Locate the cell with the specified text and output its [x, y] center coordinate. 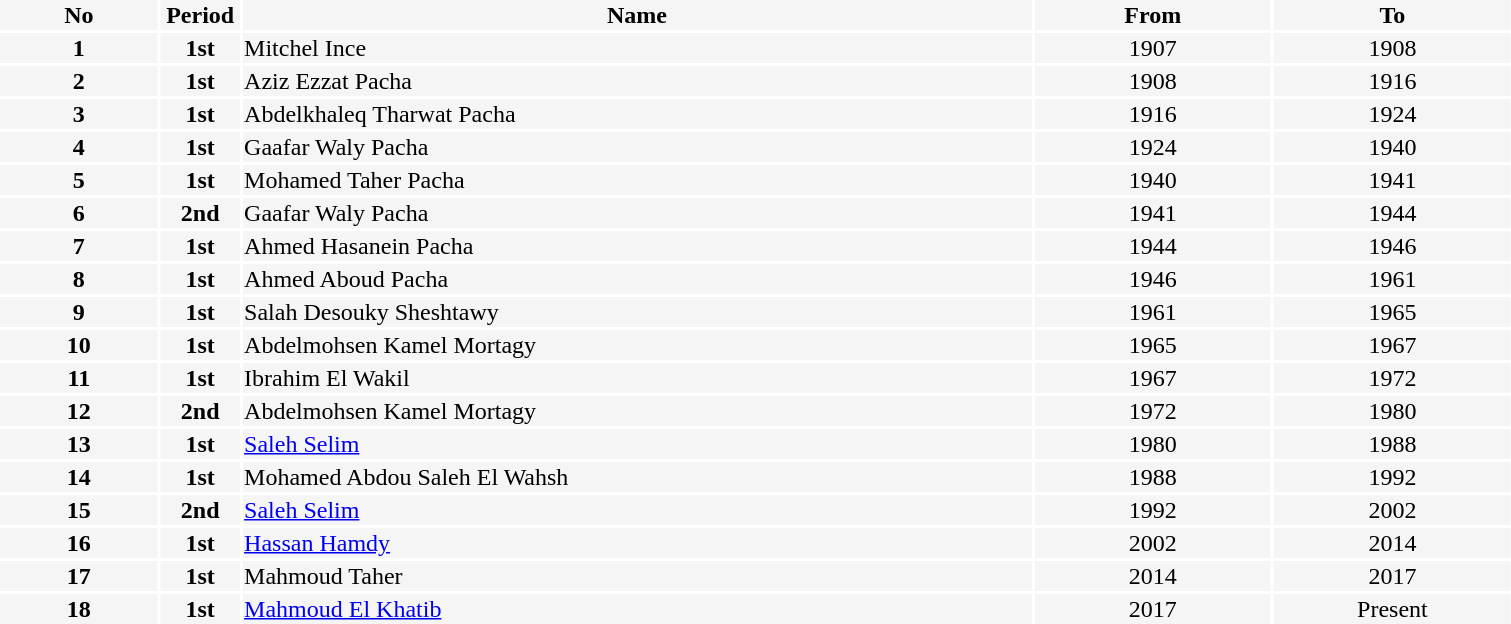
From [1152, 15]
9 [79, 312]
3 [79, 114]
13 [79, 444]
Period [200, 15]
12 [79, 411]
Ahmed Hasanein Pacha [638, 246]
4 [79, 147]
14 [79, 477]
Mitchel Ince [638, 48]
Mohamed Taher Pacha [638, 180]
Salah Desouky Sheshtawy [638, 312]
17 [79, 576]
Ibrahim El Wakil [638, 378]
Mahmoud El Khatib [638, 609]
6 [79, 213]
Name [638, 15]
Hassan Hamdy [638, 543]
7 [79, 246]
Abdelkhaleq Tharwat Pacha [638, 114]
Ahmed Aboud Pacha [638, 279]
Mahmoud Taher [638, 576]
16 [79, 543]
Mohamed Abdou Saleh El Wahsh [638, 477]
8 [79, 279]
5 [79, 180]
Aziz Ezzat Pacha [638, 81]
1 [79, 48]
To [1392, 15]
1907 [1152, 48]
No [79, 15]
15 [79, 510]
2 [79, 81]
11 [79, 378]
Present [1392, 609]
10 [79, 345]
18 [79, 609]
